Detect which cell encompasses the target text, then output its (X, Y) center coordinate. 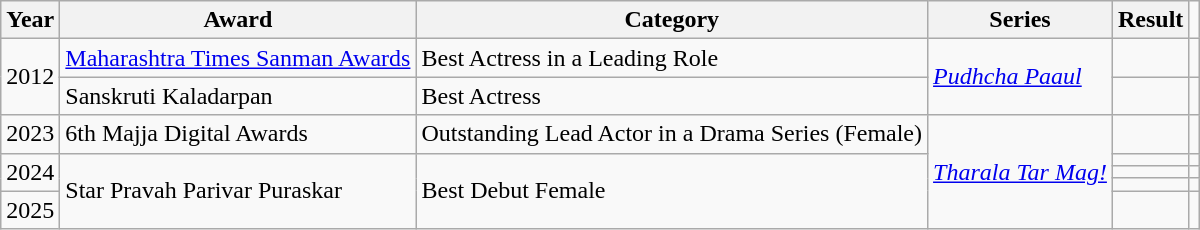
Category (672, 20)
Maharashtra Times Sanman Awards (238, 58)
Pudhcha Paaul (1020, 77)
Best Actress in a Leading Role (672, 58)
Sanskruti Kaladarpan (238, 96)
Best Debut Female (672, 191)
Star Pravah Parivar Puraskar (238, 191)
Outstanding Lead Actor in a Drama Series (Female) (672, 134)
2023 (30, 134)
Series (1020, 20)
Award (238, 20)
2024 (30, 172)
Best Actress (672, 96)
6th Majja Digital Awards (238, 134)
Year (30, 20)
2025 (30, 210)
Tharala Tar Mag! (1020, 172)
Result (1150, 20)
2012 (30, 77)
